Search for the cell housing the specified text and yield its (x, y) center coordinate. 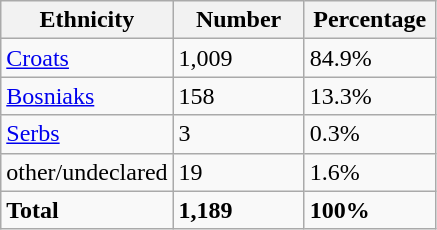
other/undeclared (87, 172)
158 (238, 96)
84.9% (370, 58)
Serbs (87, 134)
0.3% (370, 134)
Total (87, 210)
19 (238, 172)
1,009 (238, 58)
Ethnicity (87, 20)
13.3% (370, 96)
Bosniaks (87, 96)
1.6% (370, 172)
100% (370, 210)
1,189 (238, 210)
3 (238, 134)
Croats (87, 58)
Number (238, 20)
Percentage (370, 20)
